Pinpoint the cell where the given text exists, returning its (x, y) midpoint coordinate. 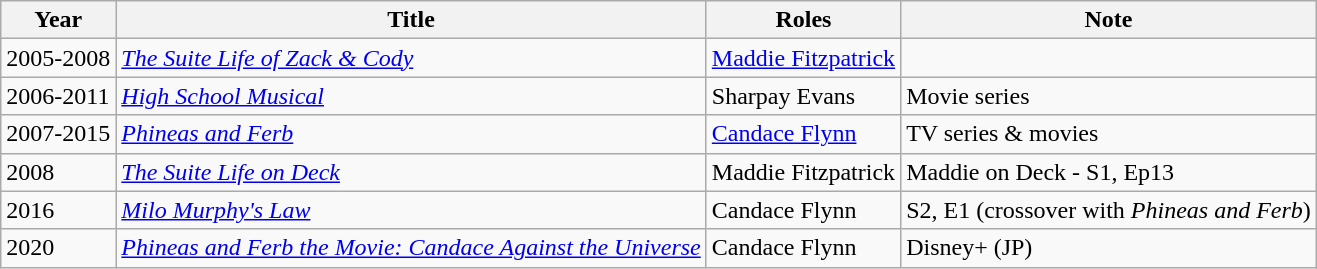
2006-2011 (58, 96)
S2, E1 (crossover with Phineas and Ferb) (1109, 210)
2005-2008 (58, 58)
The Suite Life of Zack & Cody (411, 58)
Sharpay Evans (803, 96)
2007-2015 (58, 134)
2016 (58, 210)
Phineas and Ferb the Movie: Candace Against the Universe (411, 248)
Title (411, 20)
Disney+ (JP) (1109, 248)
High School Musical (411, 96)
Maddie on Deck - S1, Ep13 (1109, 172)
Roles (803, 20)
Note (1109, 20)
Phineas and Ferb (411, 134)
The Suite Life on Deck (411, 172)
TV series & movies (1109, 134)
2008 (58, 172)
Year (58, 20)
2020 (58, 248)
Milo Murphy's Law (411, 210)
Movie series (1109, 96)
